Provide the [X, Y] coordinate of the cell's center where the given text is located.  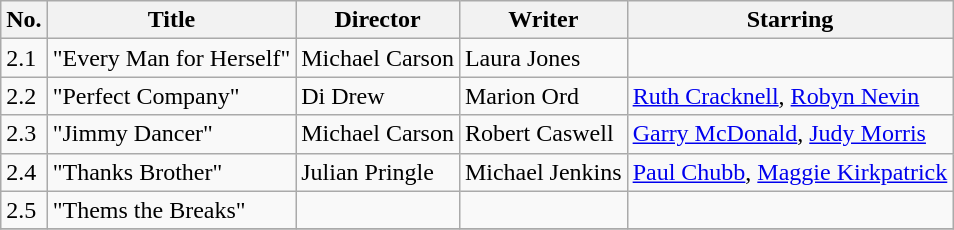
Director [378, 20]
"Thanks Brother" [172, 172]
Marion Ord [543, 96]
Di Drew [378, 96]
2.1 [24, 58]
2.5 [24, 210]
Starring [790, 20]
"Jimmy Dancer" [172, 134]
2.2 [24, 96]
"Thems the Breaks" [172, 210]
No. [24, 20]
Garry McDonald, Judy Morris [790, 134]
Michael Jenkins [543, 172]
Laura Jones [543, 58]
Ruth Cracknell, Robyn Nevin [790, 96]
"Every Man for Herself" [172, 58]
"Perfect Company" [172, 96]
Title [172, 20]
Robert Caswell [543, 134]
Paul Chubb, Maggie Kirkpatrick [790, 172]
Julian Pringle [378, 172]
2.3 [24, 134]
Writer [543, 20]
2.4 [24, 172]
